Detect which cell encompasses the target text, then output its (X, Y) center coordinate. 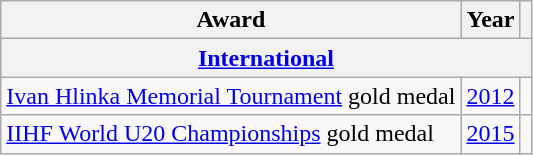
Year (490, 20)
Ivan Hlinka Memorial Tournament gold medal (231, 96)
2015 (490, 134)
International (266, 58)
IIHF World U20 Championships gold medal (231, 134)
2012 (490, 96)
Award (231, 20)
